Detect which cell encompasses the target text, then output its [x, y] center coordinate. 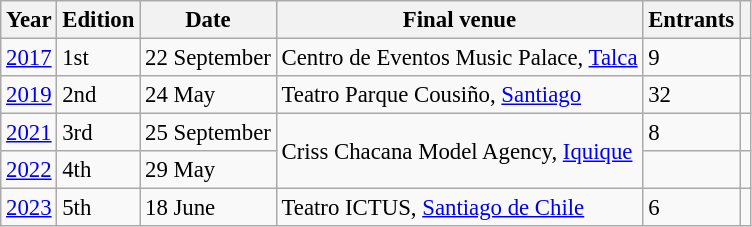
Entrants [692, 20]
9 [692, 58]
4th [98, 170]
Teatro ICTUS, Santiago de Chile [460, 208]
24 May [208, 95]
29 May [208, 170]
Centro de Eventos Music Palace, Talca [460, 58]
Year [29, 20]
32 [692, 95]
2023 [29, 208]
8 [692, 133]
1st [98, 58]
3rd [98, 133]
2nd [98, 95]
2022 [29, 170]
Teatro Parque Cousiño, Santiago [460, 95]
Edition [98, 20]
18 June [208, 208]
25 September [208, 133]
22 September [208, 58]
5th [98, 208]
Final venue [460, 20]
Criss Chacana Model Agency, Iquique [460, 152]
2019 [29, 95]
6 [692, 208]
Date [208, 20]
2021 [29, 133]
2017 [29, 58]
